Locate the cell with the specified text and output its [X, Y] center coordinate. 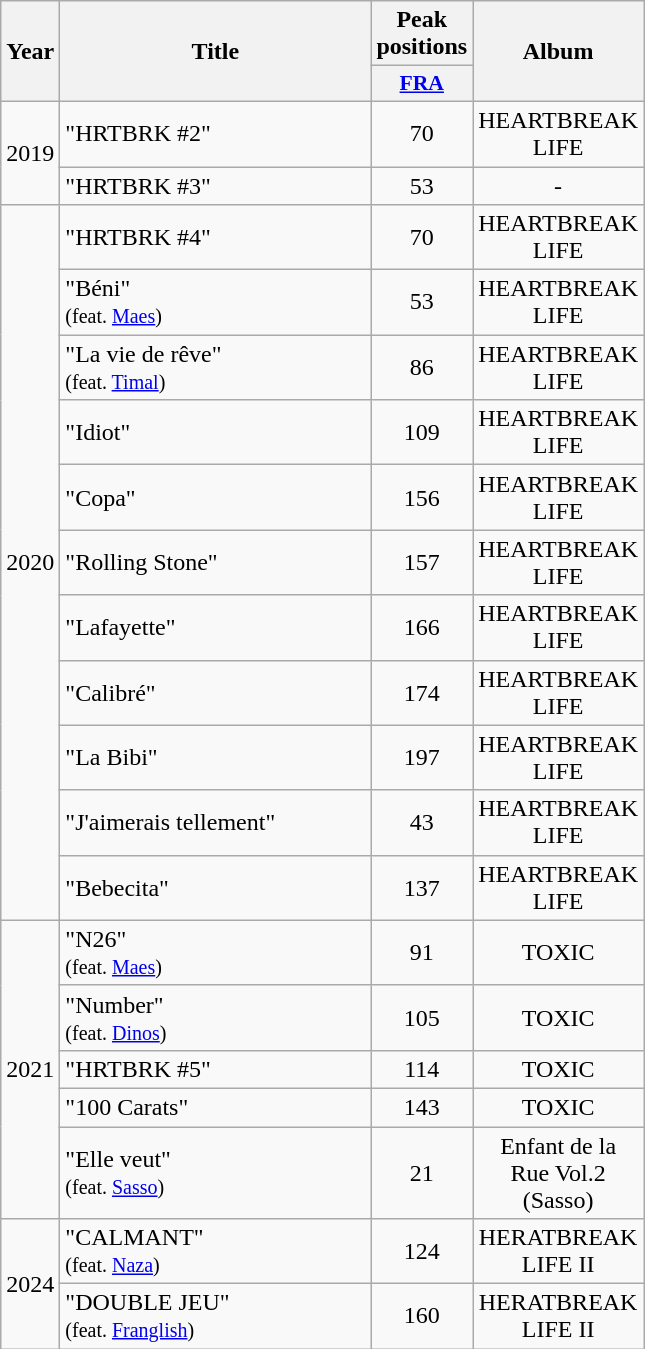
124 [422, 1252]
174 [422, 692]
197 [422, 758]
"DOUBLE JEU"(feat. Franglish) [216, 1316]
Peak positions [422, 34]
"Calibré" [216, 692]
FRA [422, 84]
86 [422, 368]
114 [422, 1069]
21 [422, 1172]
"HRTBRK #5" [216, 1069]
2019 [30, 152]
91 [422, 952]
"Idiot" [216, 432]
Enfant de la Rue Vol.2 (Sasso) [558, 1172]
"CALMANT"(feat. Naza) [216, 1252]
"Copa" [216, 498]
"Number"(feat. Dinos) [216, 1018]
"J'aimerais tellement" [216, 822]
109 [422, 432]
"Rolling Stone" [216, 562]
- [558, 185]
166 [422, 628]
Year [30, 52]
"N26"(feat. Maes) [216, 952]
2020 [30, 563]
137 [422, 888]
160 [422, 1316]
156 [422, 498]
157 [422, 562]
"Béni"(feat. Maes) [216, 302]
"100 Carats" [216, 1107]
"Elle veut"(feat. Sasso) [216, 1172]
43 [422, 822]
"La Bibi" [216, 758]
Title [216, 52]
"Bebecita" [216, 888]
"Lafayette" [216, 628]
"HRTBRK #3" [216, 185]
Album [558, 52]
2024 [30, 1284]
"La vie de rêve"(feat. Timal) [216, 368]
"HRTBRK #2" [216, 134]
2021 [30, 1069]
"HRTBRK #4" [216, 238]
143 [422, 1107]
105 [422, 1018]
